For the text-containing cell, return its midpoint in (x, y) coordinate format. 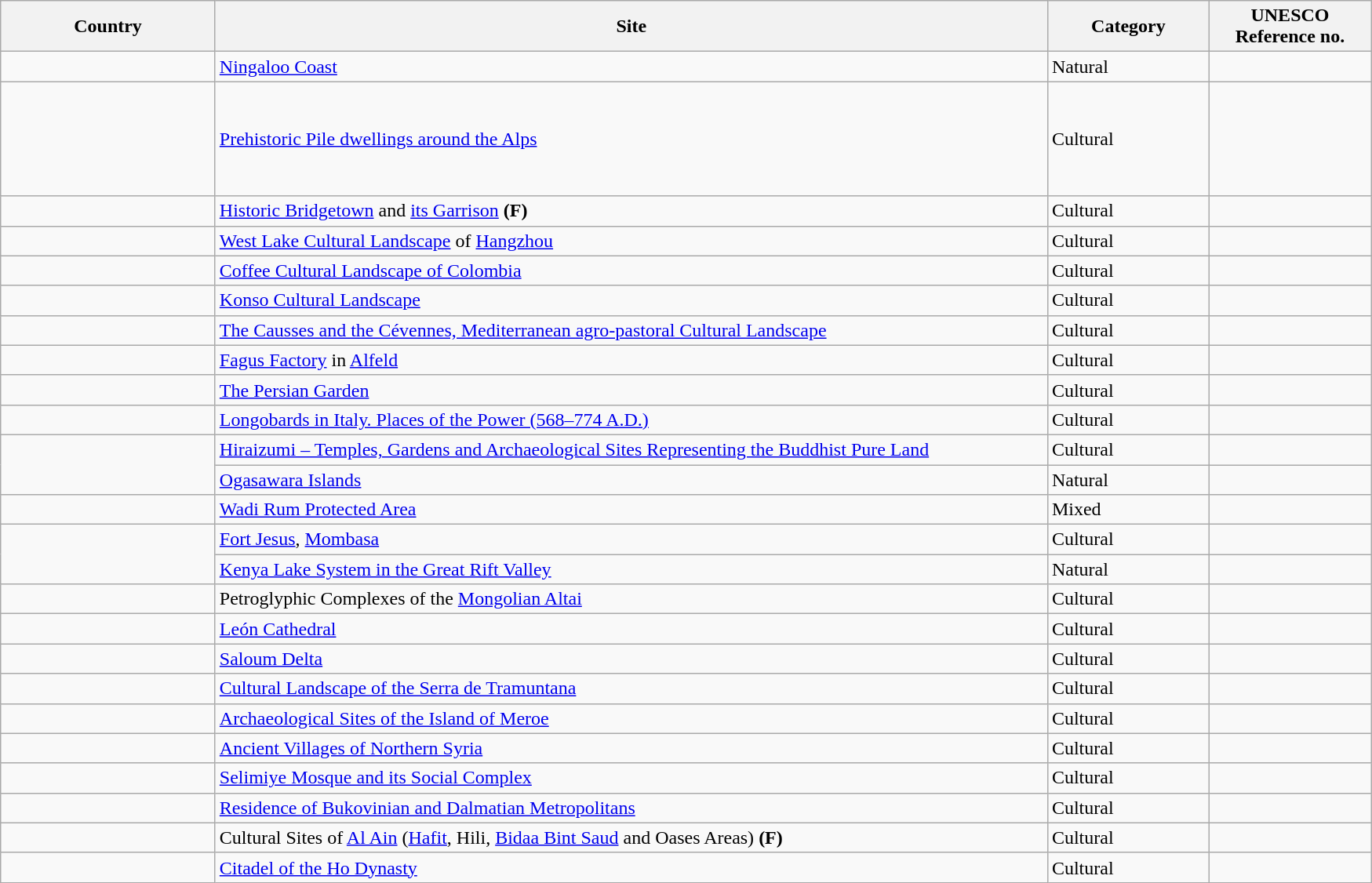
Prehistoric Pile dwellings around the Alps (631, 139)
Wadi Rum Protected Area (631, 510)
Coffee Cultural Landscape of Colombia (631, 271)
León Cathedral (631, 629)
Residence of Bukovinian and Dalmatian Metropolitans (631, 808)
Category (1128, 27)
Site (631, 27)
Citadel of the Ho Dynasty (631, 867)
Kenya Lake System in the Great Rift Valley (631, 569)
Ningaloo Coast (631, 67)
Konso Cultural Landscape (631, 300)
Historic Bridgetown and its Garrison (F) (631, 211)
Ancient Villages of Northern Syria (631, 748)
Ogasawara Islands (631, 479)
Country (108, 27)
Longobards in Italy. Places of the Power (568–774 A.D.) (631, 420)
Saloum Delta (631, 659)
Hiraizumi – Temples, Gardens and Archaeological Sites Representing the Buddhist Pure Land (631, 449)
West Lake Cultural Landscape of Hangzhou (631, 241)
Fagus Factory in Alfeld (631, 360)
UNESCO Reference no. (1290, 27)
Petroglyphic Complexes of the Mongolian Altai (631, 599)
Fort Jesus, Mombasa (631, 540)
The Persian Garden (631, 390)
Selimiye Mosque and its Social Complex (631, 778)
The Causses and the Cévennes, Mediterranean agro-pastoral Cultural Landscape (631, 330)
Cultural Landscape of the Serra de Tramuntana (631, 689)
Archaeological Sites of the Island of Meroe (631, 718)
Mixed (1128, 510)
Cultural Sites of Al Ain (Hafit, Hili, Bidaa Bint Saud and Oases Areas) (F) (631, 838)
